Detect which cell encompasses the target text, then output its (x, y) center coordinate. 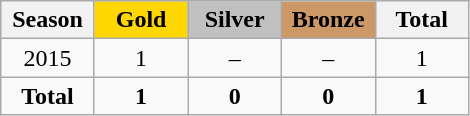
Gold (141, 20)
Bronze (328, 20)
Silver (235, 20)
Season (48, 20)
2015 (48, 58)
